Return the [X, Y] coordinate for the center point of the cell that contains the specified text.  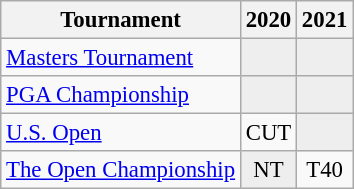
T40 [325, 170]
CUT [268, 133]
The Open Championship [121, 170]
2021 [325, 20]
NT [268, 170]
PGA Championship [121, 95]
U.S. Open [121, 133]
Tournament [121, 20]
2020 [268, 20]
Masters Tournament [121, 58]
